Return the (x, y) coordinate for the center point of the cell that contains the specified text.  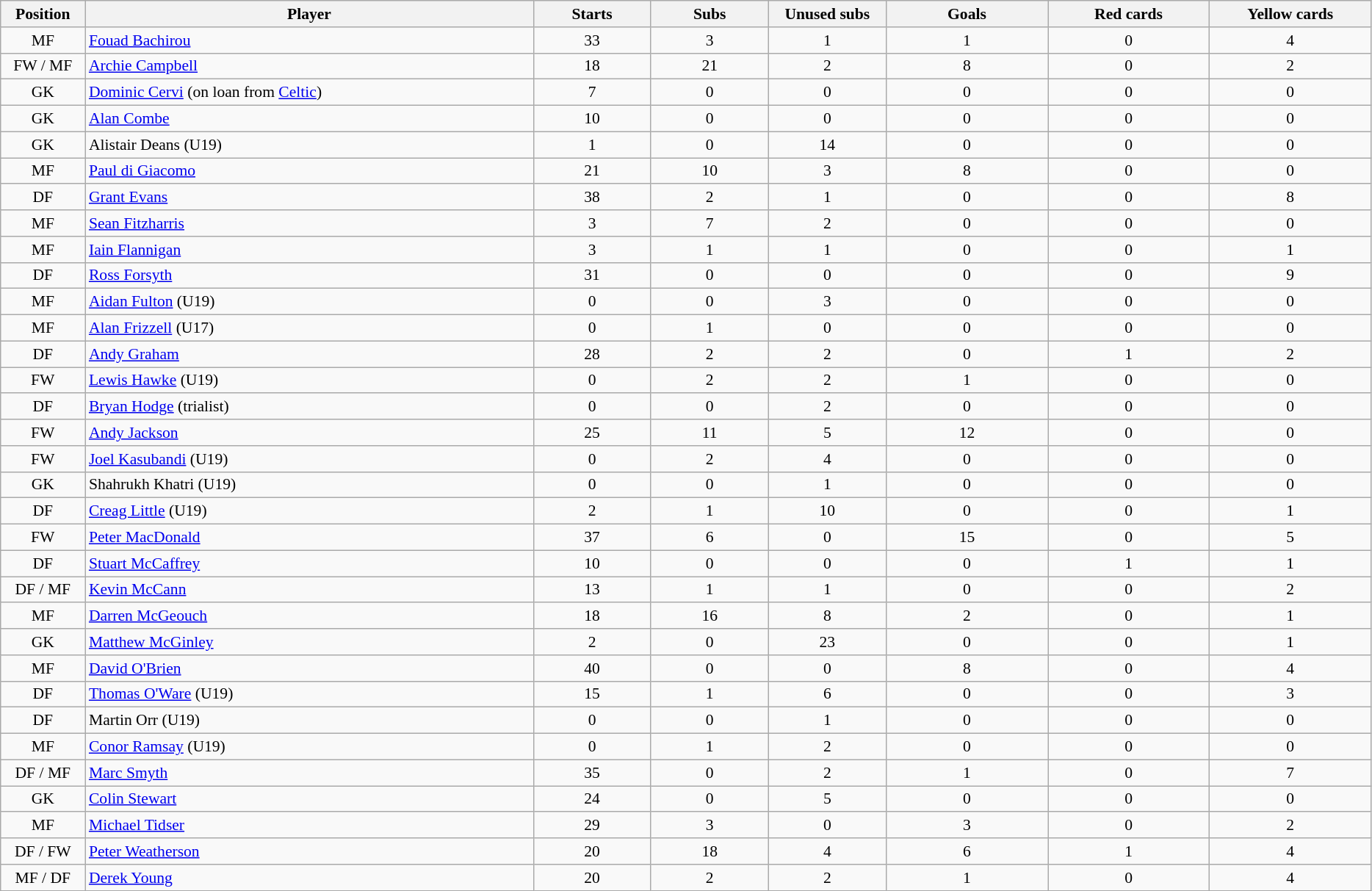
Archie Campbell (309, 66)
35 (592, 773)
Colin Stewart (309, 799)
28 (592, 354)
Yellow cards (1290, 14)
Matthew McGinley (309, 642)
16 (710, 616)
Ross Forsyth (309, 275)
Michael Tidser (309, 826)
13 (592, 590)
Creag Little (U19) (309, 511)
Peter MacDonald (309, 538)
Iain Flannigan (309, 250)
Conor Ramsay (U19) (309, 747)
31 (592, 275)
Fouad Bachirou (309, 40)
40 (592, 668)
MF / DF (43, 878)
Marc Smyth (309, 773)
Kevin McCann (309, 590)
33 (592, 40)
Dominic Cervi (on loan from Celtic) (309, 93)
Derek Young (309, 878)
Starts (592, 14)
24 (592, 799)
Position (43, 14)
Alan Frizzell (U17) (309, 328)
Grant Evans (309, 198)
Sean Fitzharris (309, 223)
Lewis Hawke (U19) (309, 380)
Martin Orr (U19) (309, 721)
Peter Weatherson (309, 851)
David O'Brien (309, 668)
Thomas O'Ware (U19) (309, 694)
Shahrukh Khatri (U19) (309, 485)
Player (309, 14)
14 (827, 145)
Andy Jackson (309, 433)
FW / MF (43, 66)
Darren McGeouch (309, 616)
Unused subs (827, 14)
Andy Graham (309, 354)
12 (967, 433)
Bryan Hodge (trialist) (309, 407)
Aidan Fulton (U19) (309, 302)
9 (1290, 275)
37 (592, 538)
DF / FW (43, 851)
Paul di Giacomo (309, 171)
Goals (967, 14)
11 (710, 433)
Subs (710, 14)
Joel Kasubandi (U19) (309, 459)
Alistair Deans (U19) (309, 145)
Stuart McCaffrey (309, 563)
Red cards (1128, 14)
25 (592, 433)
29 (592, 826)
23 (827, 642)
38 (592, 198)
Alan Combe (309, 119)
